Search for the cell housing the specified text and yield its (X, Y) center coordinate. 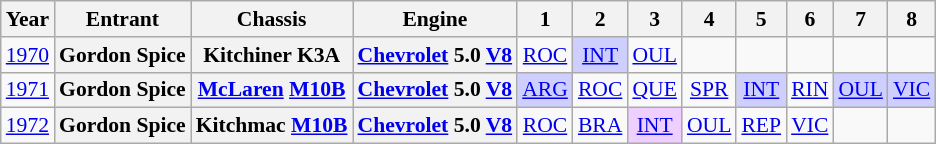
Year (28, 19)
REP (761, 126)
4 (709, 19)
8 (912, 19)
1971 (28, 90)
7 (860, 19)
Kitchiner K3A (272, 55)
QUE (654, 90)
Entrant (122, 19)
5 (761, 19)
McLaren M10B (272, 90)
ARG (545, 90)
3 (654, 19)
6 (810, 19)
Chassis (272, 19)
Kitchmac M10B (272, 126)
1972 (28, 126)
Engine (436, 19)
SPR (709, 90)
2 (600, 19)
RIN (810, 90)
1 (545, 19)
BRA (600, 126)
1970 (28, 55)
